Scan for the cell matching the given text and deliver its (x, y) coordinate at center. 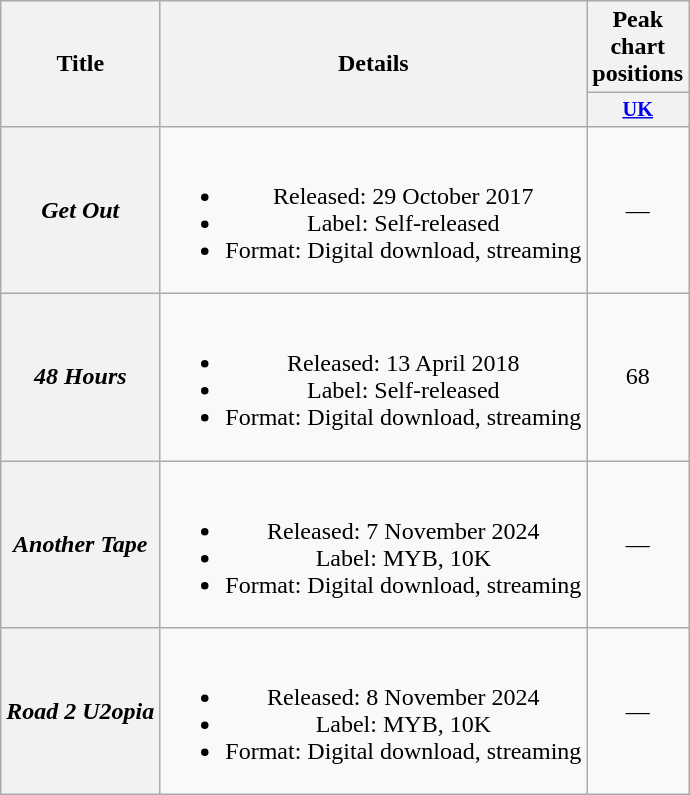
Details (374, 64)
Another Tape (80, 544)
Get Out (80, 210)
Released: 13 April 2018Label: Self-releasedFormat: Digital download, streaming (374, 378)
Road 2 U2opia (80, 712)
Released: 7 November 2024Label: MYB, 10KFormat: Digital download, streaming (374, 544)
Released: 8 November 2024Label: MYB, 10KFormat: Digital download, streaming (374, 712)
UK (638, 110)
Released: 29 October 2017Label: Self-releasedFormat: Digital download, streaming (374, 210)
48 Hours (80, 378)
68 (638, 378)
Title (80, 64)
Peak chart positions (638, 47)
